Detect which cell encompasses the target text, then output its (X, Y) center coordinate. 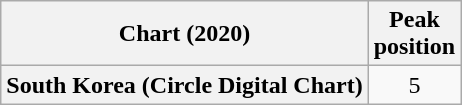
South Korea (Circle Digital Chart) (184, 85)
Peakposition (414, 34)
5 (414, 85)
Chart (2020) (184, 34)
